Determine the (x, y) coordinate at the center of the cell enclosing the given text.  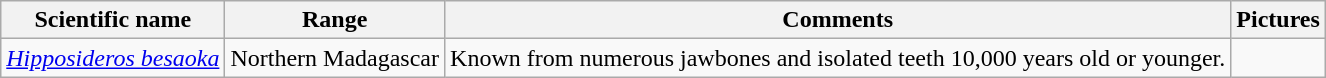
Pictures (1278, 20)
Northern Madagascar (335, 58)
Range (335, 20)
Comments (838, 20)
Known from numerous jawbones and isolated teeth 10,000 years old or younger. (838, 58)
Scientific name (113, 20)
Hipposideros besaoka (113, 58)
